From the cell containing the given text, extract its center point as (X, Y) coordinate. 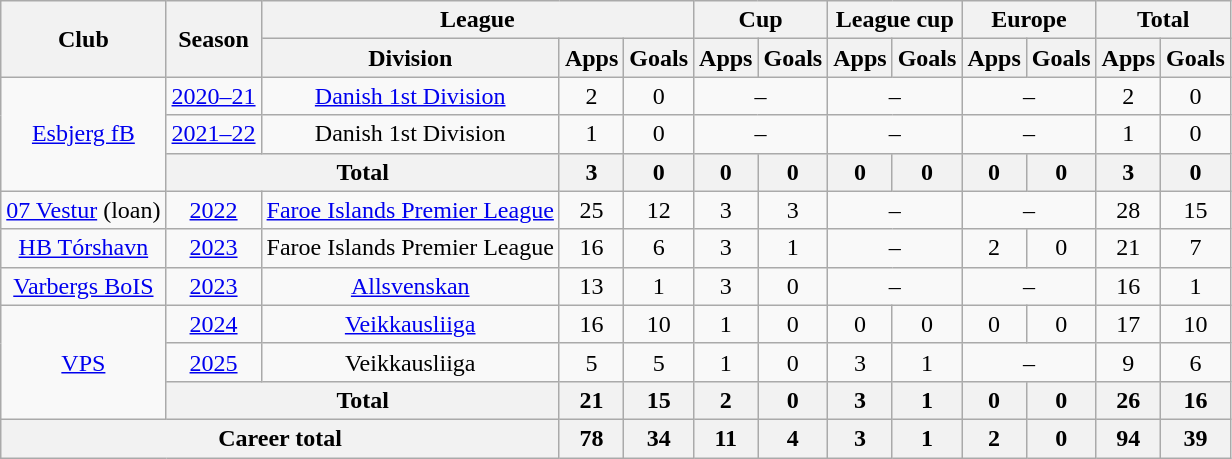
VPS (84, 362)
League (477, 20)
HB Tórshavn (84, 248)
2025 (214, 362)
2021–22 (214, 134)
26 (1128, 400)
2022 (214, 210)
Division (410, 58)
Cup (761, 20)
12 (659, 210)
Esbjerg fB (84, 134)
League cup (895, 20)
39 (1196, 438)
Europe (1029, 20)
Varbergs BoIS (84, 286)
Career total (280, 438)
2024 (214, 324)
9 (1128, 362)
28 (1128, 210)
Season (214, 39)
17 (1128, 324)
13 (591, 286)
07 Vestur (loan) (84, 210)
Allsvenskan (410, 286)
25 (591, 210)
78 (591, 438)
2020–21 (214, 96)
Club (84, 39)
7 (1196, 248)
94 (1128, 438)
4 (793, 438)
34 (659, 438)
11 (726, 438)
